Search for the cell housing the specified text and yield its (X, Y) center coordinate. 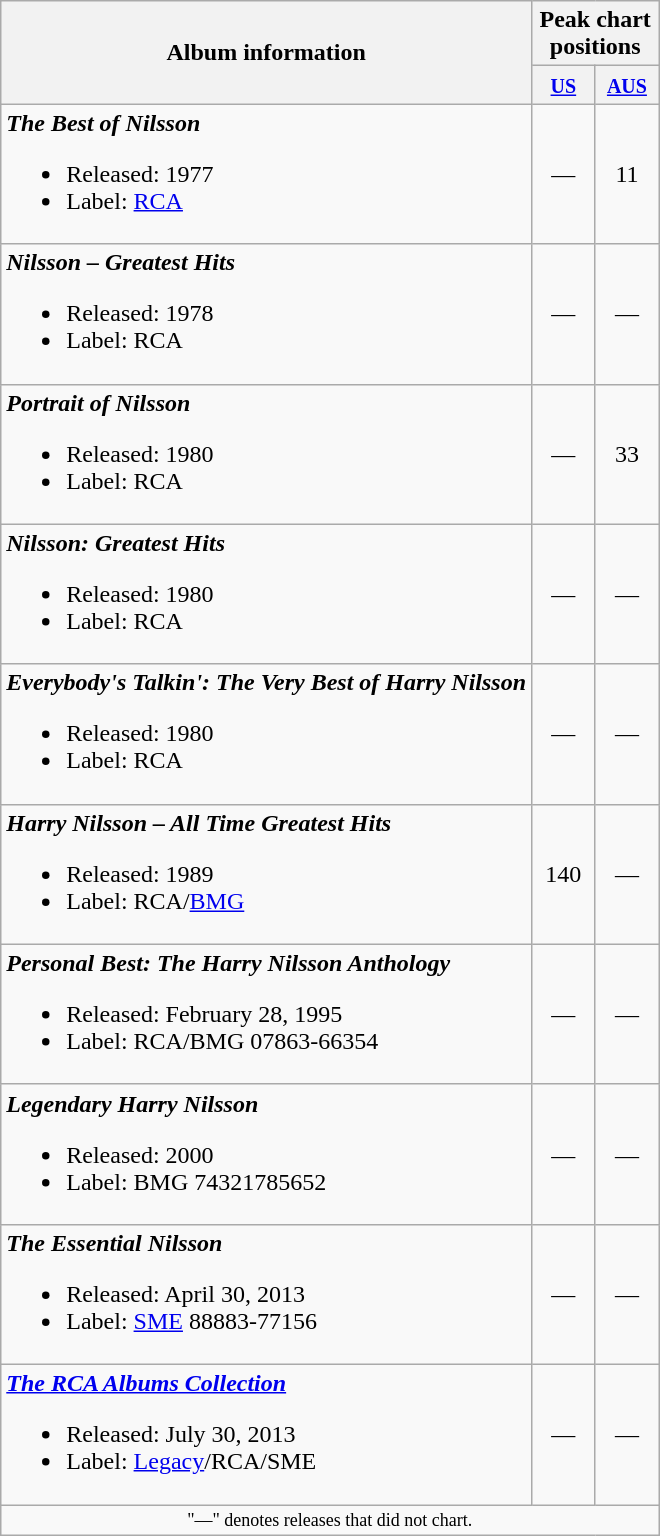
Harry Nilsson – All Time Greatest HitsReleased: 1989Label: RCA/BMG (266, 874)
33 (627, 454)
Album information (266, 52)
"—" denotes releases that did not chart. (330, 1520)
The Essential NilssonReleased: April 30, 2013Label: SME 88883-77156 (266, 1294)
The RCA Albums CollectionReleased: July 30, 2013Label: Legacy/RCA/SME (266, 1434)
140 (564, 874)
Legendary Harry NilssonReleased: 2000Label: BMG 74321785652 (266, 1154)
Nilsson: Greatest HitsReleased: 1980Label: RCA (266, 594)
11 (627, 174)
Nilsson – Greatest HitsReleased: 1978Label: RCA (266, 314)
Everybody's Talkin': The Very Best of Harry NilssonReleased: 1980Label: RCA (266, 734)
US (564, 85)
AUS (627, 85)
Personal Best: The Harry Nilsson AnthologyReleased: February 28, 1995Label: RCA/BMG 07863-66354 (266, 1014)
Peak chart positions (596, 34)
Portrait of NilssonReleased: 1980Label: RCA (266, 454)
The Best of NilssonReleased: 1977Label: RCA (266, 174)
